For the text-containing cell, return its midpoint in (X, Y) coordinate format. 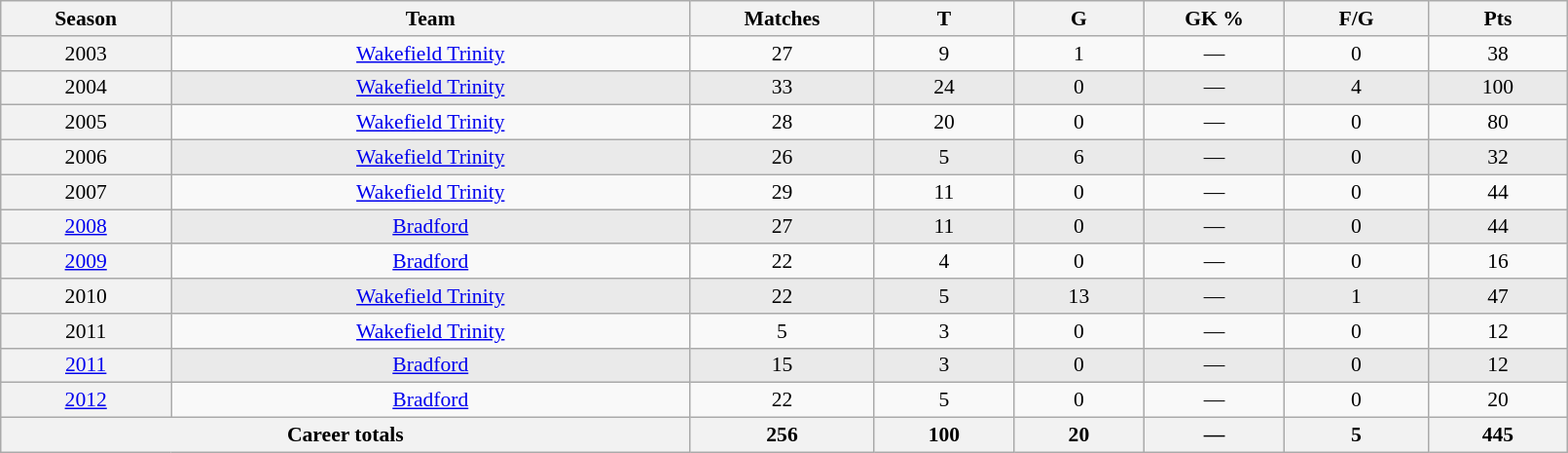
47 (1498, 296)
2007 (86, 192)
Season (86, 19)
13 (1078, 296)
38 (1498, 54)
2009 (86, 262)
Pts (1498, 19)
80 (1498, 123)
G (1078, 19)
28 (783, 123)
Career totals (346, 435)
2010 (86, 296)
29 (783, 192)
GK % (1215, 19)
2012 (86, 400)
2004 (86, 88)
T (944, 19)
2006 (86, 158)
33 (783, 88)
15 (783, 365)
32 (1498, 158)
2008 (86, 227)
F/G (1357, 19)
9 (944, 54)
24 (944, 88)
Team (430, 19)
256 (783, 435)
2003 (86, 54)
Matches (783, 19)
6 (1078, 158)
445 (1498, 435)
2005 (86, 123)
16 (1498, 262)
26 (783, 158)
